Extract the (x, y) coordinate from the center of the cell holding the provided text.  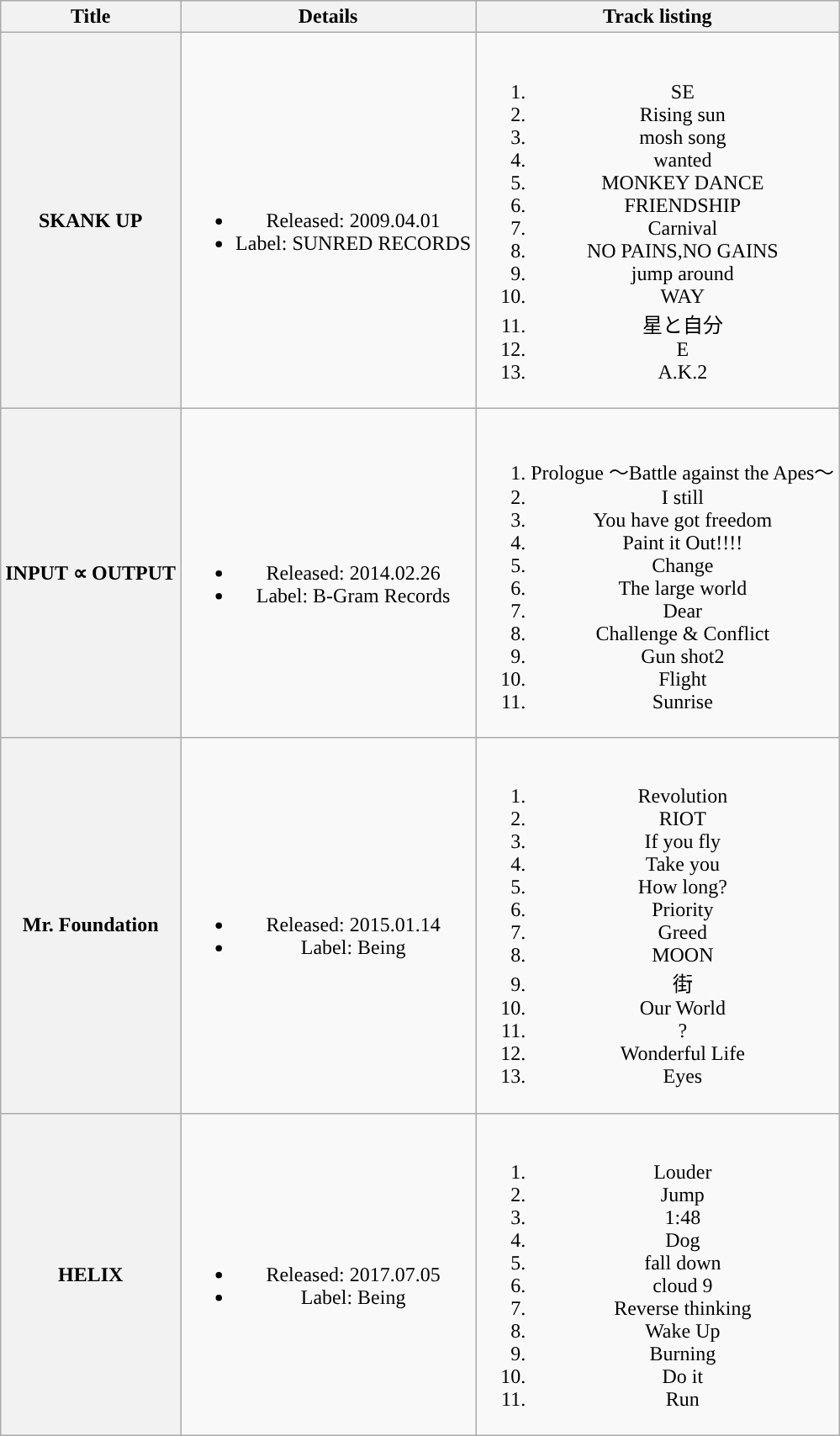
Mr. Foundation (91, 925)
SKANK UP (91, 220)
SERising sunmosh songwantedMONKEY DANCEFRIENDSHIPCarnivalNO PAINS,NO GAINSjump aroundWAY星と自分EA.K.2 (658, 220)
Released: 2017.07.05Label: Being (328, 1274)
HELIX (91, 1274)
INPUT ∝ OUTPUT (91, 573)
RevolutionRIOTIf you flyTake youHow long?PriorityGreedMOON街Our World?Wonderful LifeEyes (658, 925)
Track listing (658, 17)
Released: 2015.01.14Label: Being (328, 925)
LouderJump1:48Dogfall downcloud 9Reverse thinkingWake UpBurningDo itRun (658, 1274)
Prologue ～Battle against the Apes～I stillYou have got freedomPaint it Out!!!!ChangeThe large worldDearChallenge & ConflictGun shot2FlightSunrise (658, 573)
Details (328, 17)
Released: 2014.02.26Label: B-Gram Records (328, 573)
Title (91, 17)
Released: 2009.04.01Label: SUNRED RECORDS (328, 220)
